Detect which cell encompasses the target text, then output its (x, y) center coordinate. 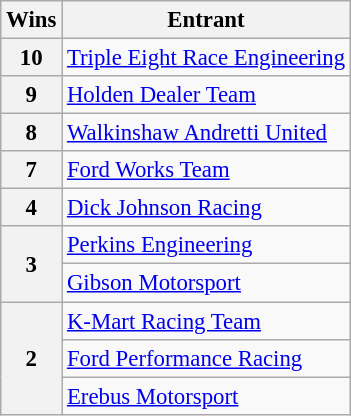
4 (32, 208)
Ford Performance Racing (206, 358)
Ford Works Team (206, 170)
8 (32, 133)
Triple Eight Race Engineering (206, 58)
Walkinshaw Andretti United (206, 133)
Dick Johnson Racing (206, 208)
Erebus Motorsport (206, 396)
K-Mart Racing Team (206, 321)
10 (32, 58)
3 (32, 264)
Perkins Engineering (206, 245)
Wins (32, 20)
7 (32, 170)
2 (32, 358)
Holden Dealer Team (206, 95)
Entrant (206, 20)
Gibson Motorsport (206, 283)
9 (32, 95)
